Scan for the cell matching the given text and deliver its (x, y) coordinate at center. 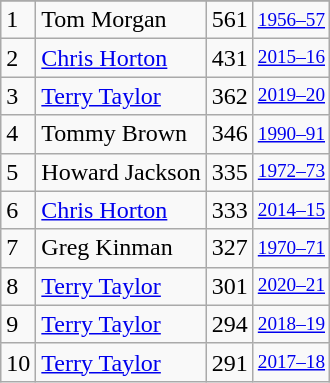
Howard Jackson (121, 172)
2019–20 (291, 96)
2020–21 (291, 286)
3 (18, 96)
2018–19 (291, 324)
8 (18, 286)
Greg Kinman (121, 248)
431 (230, 58)
291 (230, 362)
301 (230, 286)
1990–91 (291, 134)
4 (18, 134)
10 (18, 362)
2015–16 (291, 58)
327 (230, 248)
333 (230, 210)
335 (230, 172)
2014–15 (291, 210)
2017–18 (291, 362)
346 (230, 134)
5 (18, 172)
9 (18, 324)
1970–71 (291, 248)
1956–57 (291, 20)
Tom Morgan (121, 20)
6 (18, 210)
294 (230, 324)
Tommy Brown (121, 134)
2 (18, 58)
1972–73 (291, 172)
1 (18, 20)
561 (230, 20)
362 (230, 96)
7 (18, 248)
